Detect which cell encompasses the target text, then output its [x, y] center coordinate. 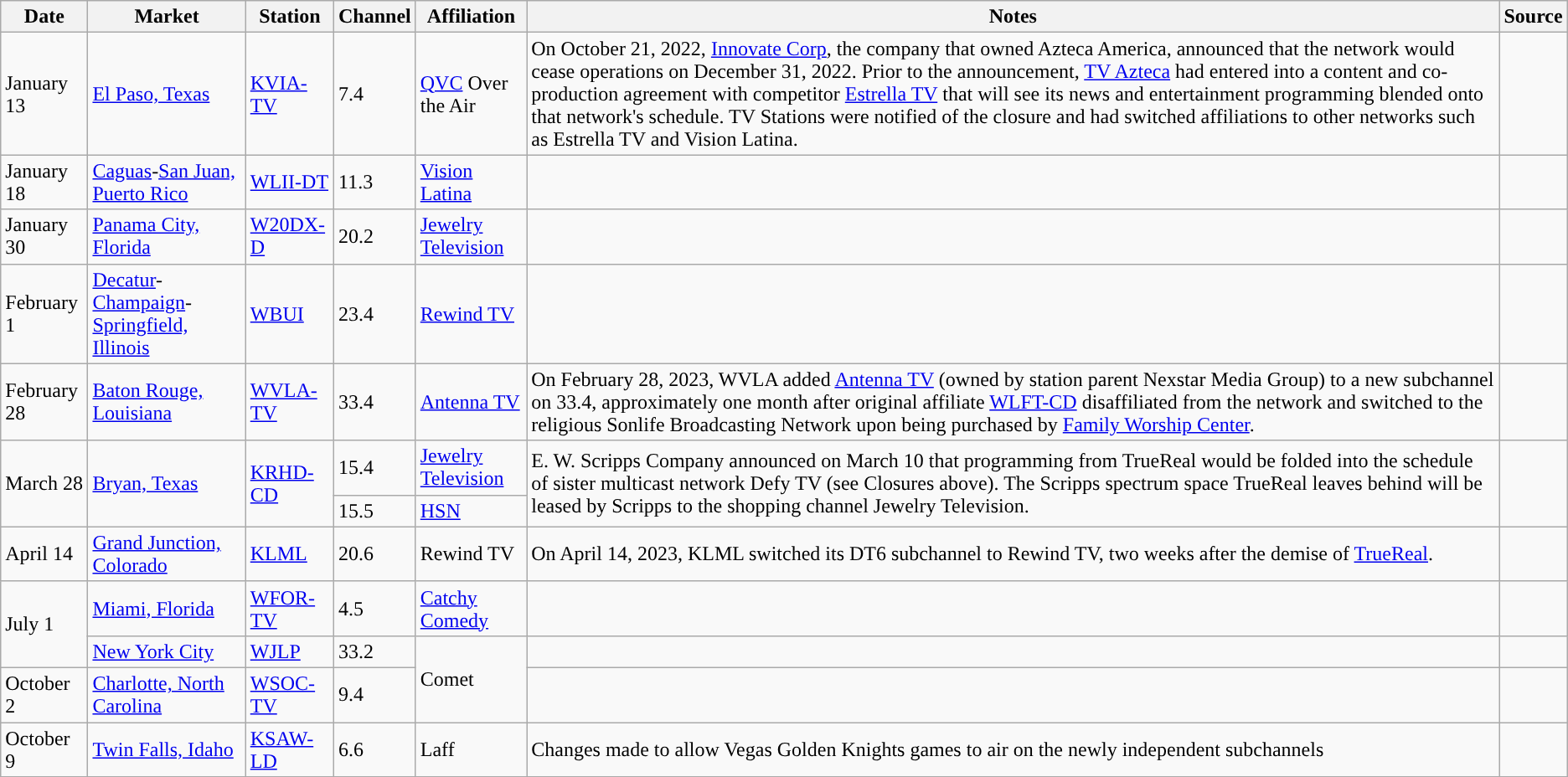
QVC Over the Air [471, 94]
WVLA-TV [290, 402]
KLML [290, 554]
February 1 [44, 313]
4.5 [374, 608]
Laff [471, 749]
WLII-DT [290, 183]
23.4 [374, 313]
15.4 [374, 467]
Caguas-San Juan, Puerto Rico [167, 183]
Source [1533, 17]
Catchy Comedy [471, 608]
March 28 [44, 484]
October 2 [44, 695]
Date [44, 17]
W20DX-D [290, 236]
Charlotte, North Carolina [167, 695]
On April 14, 2023, KLML switched its DT6 subchannel to Rewind TV, two weeks after the demise of TrueReal. [1014, 554]
February 28 [44, 402]
Bryan, Texas [167, 484]
KVIA-TV [290, 94]
WBUI [290, 313]
Channel [374, 17]
Vision Latina [471, 183]
Grand Junction, Colorado [167, 554]
July 1 [44, 625]
Changes made to allow Vegas Golden Knights games to air on the newly independent subchannels [1014, 749]
7.4 [374, 94]
Miami, Florida [167, 608]
El Paso, Texas [167, 94]
15.5 [374, 511]
9.4 [374, 695]
20.2 [374, 236]
New York City [167, 651]
6.6 [374, 749]
Panama City, Florida [167, 236]
January 18 [44, 183]
Twin Falls, Idaho [167, 749]
KSAW-LD [290, 749]
April 14 [44, 554]
Notes [1014, 17]
WJLP [290, 651]
Comet [471, 678]
20.6 [374, 554]
WSOC-TV [290, 695]
Antenna TV [471, 402]
KRHD-CD [290, 484]
Affiliation [471, 17]
11.3 [374, 183]
Market [167, 17]
October 9 [44, 749]
WFOR-TV [290, 608]
33.4 [374, 402]
Station [290, 17]
January 13 [44, 94]
Baton Rouge, Louisiana [167, 402]
January 30 [44, 236]
HSN [471, 511]
33.2 [374, 651]
Decatur-Champaign-Springfield, Illinois [167, 313]
